Scan for the cell matching the given text and deliver its [x, y] coordinate at center. 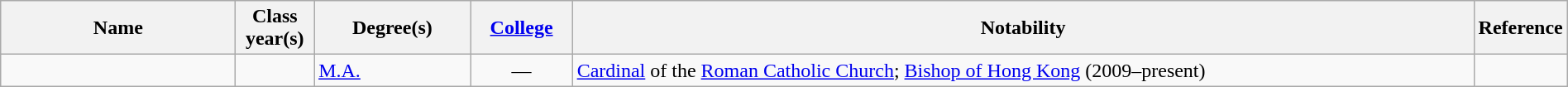
College [521, 28]
— [521, 70]
Reference [1520, 28]
Notability [1023, 28]
Cardinal of the Roman Catholic Church; Bishop of Hong Kong (2009–present) [1023, 70]
Degree(s) [392, 28]
M.A. [392, 70]
Class year(s) [275, 28]
Name [118, 28]
